Return (X, Y) of the center of cell containing provided text 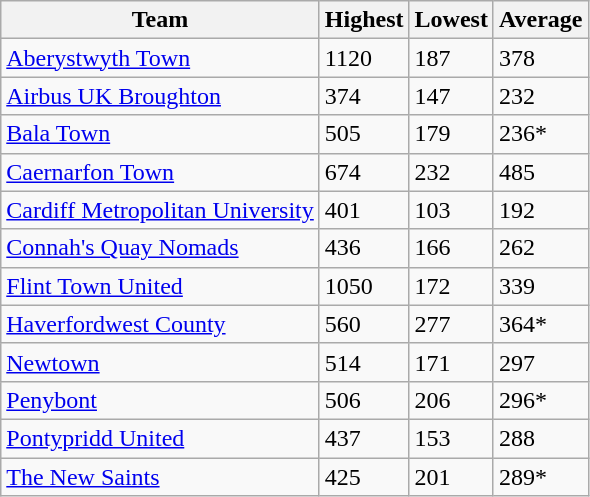
Haverfordwest County (160, 324)
Caernarfon Town (160, 172)
Airbus UK Broughton (160, 96)
166 (451, 248)
1050 (364, 286)
236* (540, 134)
201 (451, 477)
103 (451, 210)
437 (364, 438)
147 (451, 96)
674 (364, 172)
378 (540, 58)
560 (364, 324)
153 (451, 438)
171 (451, 362)
401 (364, 210)
425 (364, 477)
1120 (364, 58)
374 (364, 96)
179 (451, 134)
187 (451, 58)
206 (451, 400)
Cardiff Metropolitan University (160, 210)
192 (540, 210)
289* (540, 477)
514 (364, 362)
505 (364, 134)
Connah's Quay Nomads (160, 248)
Team (160, 20)
485 (540, 172)
Average (540, 20)
The New Saints (160, 477)
Aberystwyth Town (160, 58)
Bala Town (160, 134)
Lowest (451, 20)
296* (540, 400)
Newtown (160, 362)
262 (540, 248)
339 (540, 286)
364* (540, 324)
506 (364, 400)
277 (451, 324)
Penybont (160, 400)
288 (540, 438)
Pontypridd United (160, 438)
436 (364, 248)
172 (451, 286)
Flint Town United (160, 286)
Highest (364, 20)
297 (540, 362)
